Locate the cell with the specified text and output its [X, Y] center coordinate. 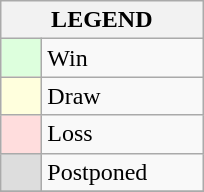
Draw [122, 96]
LEGEND [102, 20]
Loss [122, 134]
Postponed [122, 172]
Win [122, 58]
